Detect which cell encompasses the target text, then output its [X, Y] center coordinate. 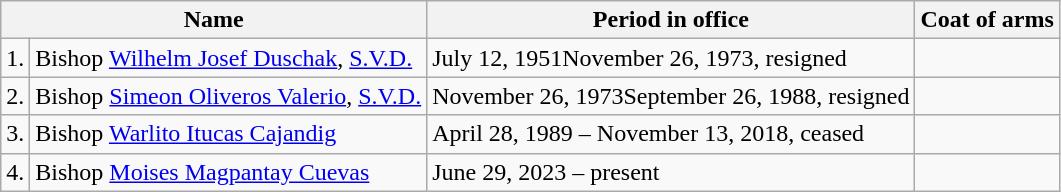
April 28, 1989 – November 13, 2018, ceased [671, 134]
November 26, 1973September 26, 1988, resigned [671, 96]
Period in office [671, 20]
4. [16, 172]
Coat of arms [987, 20]
1. [16, 58]
Bishop Wilhelm Josef Duschak, S.V.D. [228, 58]
Bishop Simeon Oliveros Valerio, S.V.D. [228, 96]
3. [16, 134]
2. [16, 96]
June 29, 2023 – present [671, 172]
Bishop Moises Magpantay Cuevas [228, 172]
Bishop Warlito Itucas Cajandig [228, 134]
July 12, 1951November 26, 1973, resigned [671, 58]
Name [214, 20]
